Scan for the cell matching the given text and deliver its [X, Y] coordinate at center. 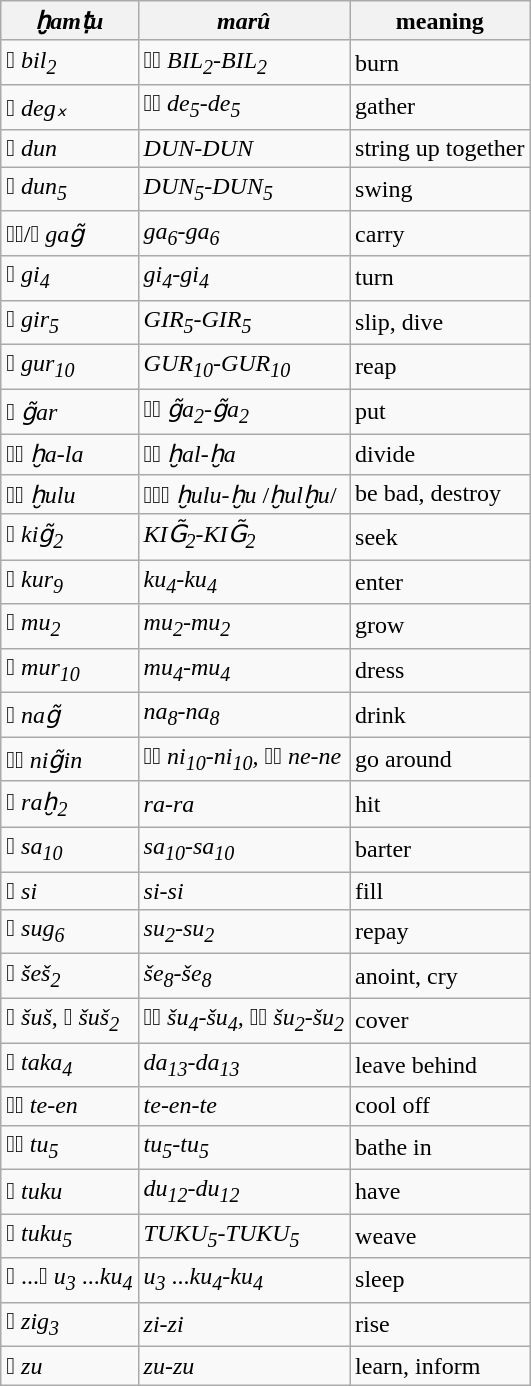
𒅘 nag̃ [70, 715]
gi4-gi4 [244, 278]
put [440, 412]
𒁽 gir5 [70, 322]
drink [440, 715]
𒅇 ...𒆪 u3 ...ku4 [70, 1280]
cover [440, 1020]
𒅆𒌨 ḫulu [70, 494]
ga6-ga6 [244, 233]
TUKU5-TUKU5 [244, 1236]
string up together [440, 148]
swing [440, 189]
DUN-DUN [244, 148]
𒆭 kur9 [70, 582]
𒉋 bil2 [70, 62]
ku4-ku4 [244, 582]
𒋺 taka4 [70, 1065]
𒌋 šuš, 𒋙 šuš2 [70, 1020]
u3 ...ku4-ku4 [244, 1280]
𒆥 gur10 [70, 366]
sleep [440, 1280]
𒋳 tuku5 [70, 1236]
𒊏 raḫ2 [70, 804]
𒅆𒌨𒄷 ḫulu-ḫu /ḫulḫu/ [244, 494]
zu-zu [244, 1366]
divide [440, 455]
grow [440, 626]
𒂄 dun [70, 148]
𒋢 sug6 [70, 932]
go around [440, 759]
slip, dive [440, 322]
𒄩𒆷 ḫa-la [70, 455]
dress [440, 670]
du12-du12 [244, 1191]
burn [440, 62]
rise [440, 1324]
𒆸𒆸 ni10-ni10, 𒉈𒉈 ne-ne [244, 759]
hit [440, 804]
GUR10-GUR10 [244, 366]
fill [440, 891]
cool off [440, 1106]
𒂞 šeš2 [70, 976]
𒂷𒂷 g̃a2-g̃a2 [244, 412]
reap [440, 366]
mu2-mu2 [244, 626]
zi-zi [244, 1324]
𒊬 mu2 [70, 626]
𒊑 degₓ [70, 107]
tu5-tu5 [244, 1147]
ḫamṭu [70, 21]
𒃻 g̃ar [70, 412]
sa10-sa10 [244, 849]
𒆥 kig̃2 [70, 537]
𒊑𒊑 de5-de5 [244, 107]
𒋼𒂗 te-en [70, 1106]
te-en-te [244, 1106]
da13-da13 [244, 1065]
marû [244, 21]
enter [440, 582]
learn, inform [440, 1366]
𒉚 sa10 [70, 849]
𒁔 dun5 [70, 189]
𒍪 zu [70, 1366]
ra-ra [244, 804]
še8-še8 [244, 976]
leave behind [440, 1065]
be bad, destroy [440, 494]
𒋗𒉀 tu5 [70, 1147]
carry [440, 233]
𒌋𒌋 šu4-šu4, 𒋙𒋙 šu2-šu2 [244, 1020]
𒌇 tuku [70, 1191]
𒄬𒄩 ḫal-ḫa [244, 455]
𒄄 gi4 [70, 278]
bathe in [440, 1147]
weave [440, 1236]
have [440, 1191]
mu4-mu4 [244, 670]
repay [440, 932]
𒋛 si [70, 891]
gather [440, 107]
barter [440, 849]
𒍣 zig3 [70, 1324]
anoint, cry [440, 976]
KIG̃2-KIG̃2 [244, 537]
𒅍𒂷/𒅍 gag̃ [70, 233]
GIR5-GIR5 [244, 322]
meaning [440, 21]
𒌆 mur10 [70, 670]
na8-na8 [244, 715]
𒉋𒉋 BIL2-BIL2 [244, 62]
𒆸𒆸 nig̃in [70, 759]
si-si [244, 891]
su2-su2 [244, 932]
seek [440, 537]
DUN5-DUN5 [244, 189]
turn [440, 278]
